Capture the cell that displays the provided text and extract its [x, y] central coordinate. 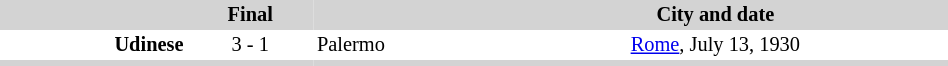
Rome, July 13, 1930 [716, 45]
Palermo [406, 45]
3 - 1 [250, 45]
Final [250, 15]
City and date [716, 15]
Udinese [94, 45]
